For the text-containing cell, return its midpoint in (X, Y) coordinate format. 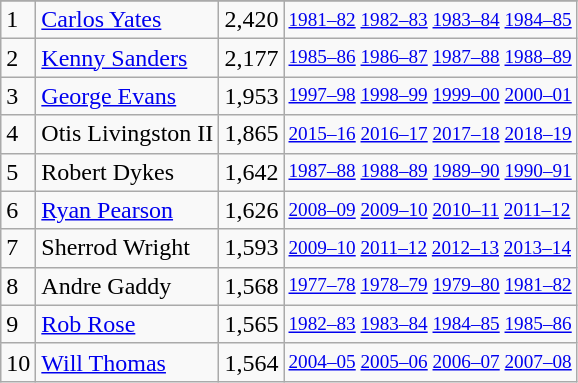
1981–82 1982–83 1983–84 1984–85 (430, 20)
1,565 (252, 324)
1,568 (252, 286)
8 (18, 286)
2,420 (252, 20)
1987–88 1988–89 1989–90 1990–91 (430, 172)
4 (18, 134)
2 (18, 58)
Kenny Sanders (128, 58)
1,953 (252, 96)
9 (18, 324)
Will Thomas (128, 362)
Carlos Yates (128, 20)
2008–09 2009–10 2010–11 2011–12 (430, 210)
6 (18, 210)
5 (18, 172)
2004–05 2005–06 2006–07 2007–08 (430, 362)
Sherrod Wright (128, 248)
1997–98 1998–99 1999–00 2000–01 (430, 96)
1,626 (252, 210)
7 (18, 248)
Ryan Pearson (128, 210)
1985–86 1986–87 1987–88 1988–89 (430, 58)
George Evans (128, 96)
1,564 (252, 362)
Andre Gaddy (128, 286)
1 (18, 20)
1,865 (252, 134)
1,593 (252, 248)
2,177 (252, 58)
2015–16 2016–17 2017–18 2018–19 (430, 134)
2009–10 2011–12 2012–13 2013–14 (430, 248)
10 (18, 362)
Otis Livingston II (128, 134)
1982–83 1983–84 1984–85 1985–86 (430, 324)
3 (18, 96)
1,642 (252, 172)
Robert Dykes (128, 172)
Rob Rose (128, 324)
1977–78 1978–79 1979–80 1981–82 (430, 286)
